Detect which cell encompasses the target text, then output its [X, Y] center coordinate. 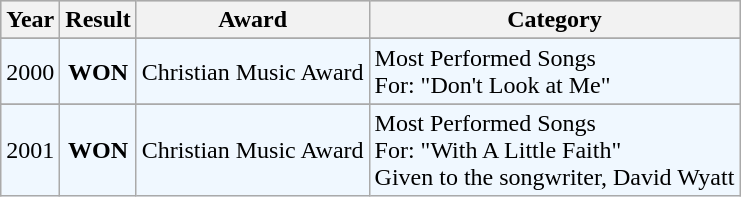
Award [252, 20]
Most Performed Songs For: "Don't Look at Me" [554, 72]
Category [554, 20]
Result [98, 20]
Year [30, 20]
Most Performed Songs For: "With A Little Faith" Given to the songwriter, David Wyatt [554, 150]
2000 [30, 72]
2001 [30, 150]
